Provide the (X, Y) coordinate of the cell's center where the given text is located.  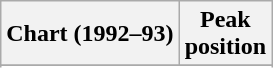
Chart (1992–93) (90, 34)
Peakposition (225, 34)
